Pinpoint the cell where the given text exists, returning its [X, Y] midpoint coordinate. 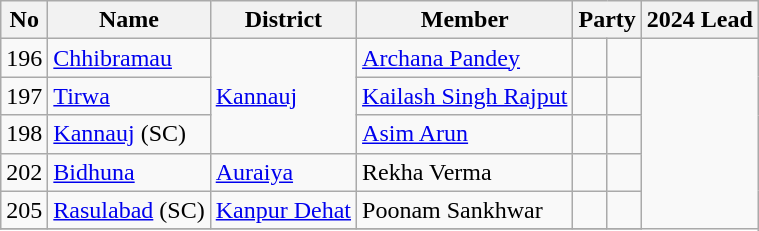
Auraiya [283, 172]
198 [24, 134]
Kannauj [283, 96]
Name [129, 20]
District [283, 20]
Bidhuna [129, 172]
Rasulabad (SC) [129, 210]
Kannauj (SC) [129, 134]
Kailash Singh Rajput [465, 96]
Poonam Sankhwar [465, 210]
Party [607, 20]
2024 Lead [700, 20]
Tirwa [129, 96]
Member [465, 20]
202 [24, 172]
205 [24, 210]
Rekha Verma [465, 172]
196 [24, 58]
197 [24, 96]
Asim Arun [465, 134]
Archana Pandey [465, 58]
Chhibramau [129, 58]
Kanpur Dehat [283, 210]
No [24, 20]
